Provide the (X, Y) coordinate of the cell's center where the given text is located.  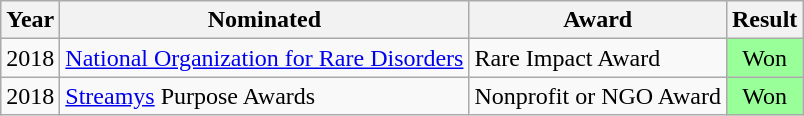
Rare Impact Award (598, 58)
Nonprofit or NGO Award (598, 96)
Streamys Purpose Awards (264, 96)
Nominated (264, 20)
Result (764, 20)
National Organization for Rare Disorders (264, 58)
Award (598, 20)
Year (30, 20)
